Locate the cell with the specified text and output its (X, Y) center coordinate. 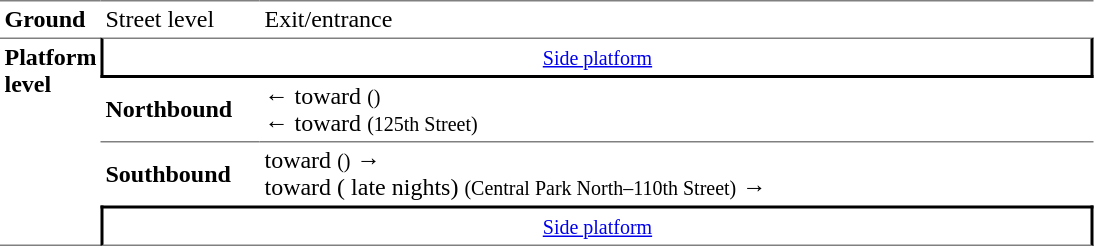
Southbound (180, 174)
Ground (50, 19)
Northbound (180, 110)
← toward ()← toward (125th Street) (677, 110)
Platform level (50, 142)
Street level (180, 19)
Exit/entrance (677, 19)
toward () → toward ( late nights) (Central Park North–110th Street) → (677, 174)
